Identify which cell holds the provided text, then report its (x, y) central coordinate. 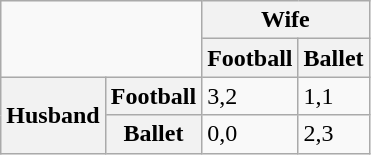
Wife (286, 20)
Husband (53, 115)
1,1 (334, 96)
2,3 (334, 134)
0,0 (250, 134)
3,2 (250, 96)
